For the text-containing cell, return its midpoint in (x, y) coordinate format. 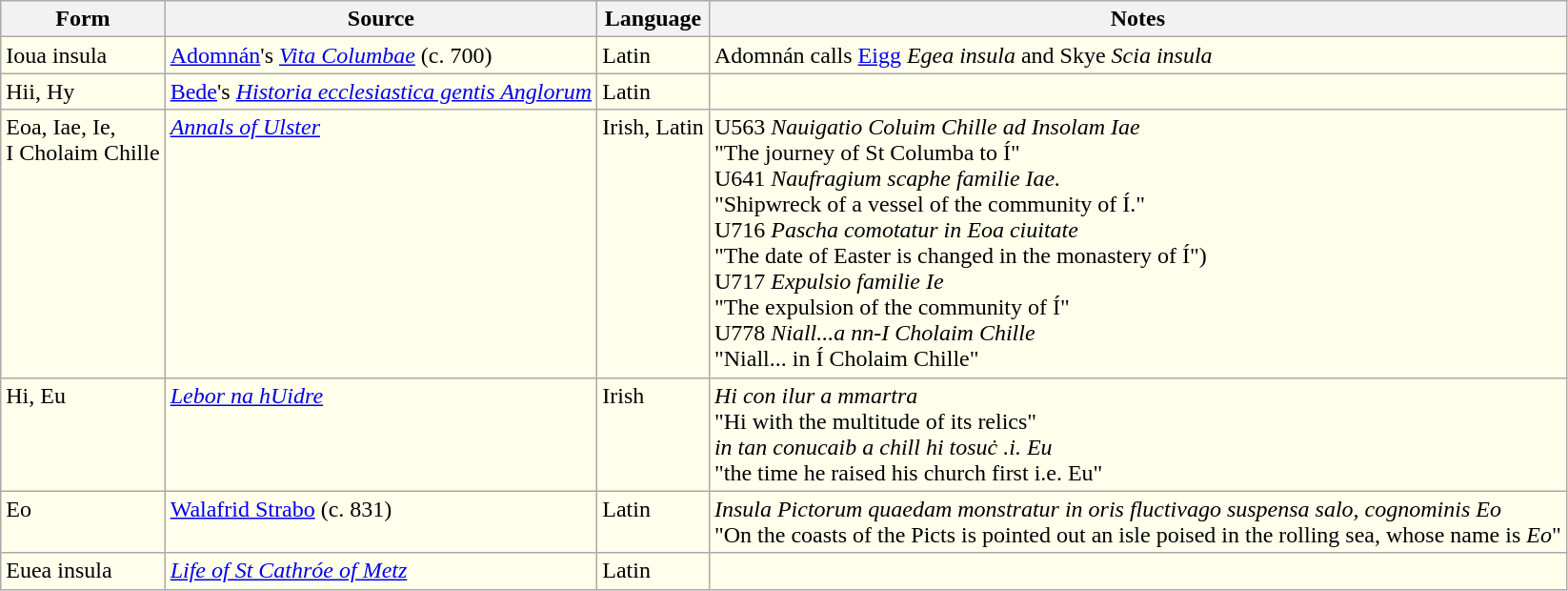
Language (653, 19)
Lebor na hUidre (381, 435)
Walafrid Strabo (c. 831) (381, 522)
Euea insula (83, 571)
Eo (83, 522)
Bede's Historia ecclesiastica gentis Anglorum (381, 92)
Annals of Ulster (381, 244)
Notes (1137, 19)
Ioua insula (83, 55)
Hi con ilur a mmartra"Hi with the multitude of its relics" in tan conucaib a chill hi tosuċ .i. Eu"the time he raised his church first i.e. Eu" (1137, 435)
Life of St Cathróe of Metz (381, 571)
Form (83, 19)
Source (381, 19)
Hii, Hy (83, 92)
Adomnán's Vita Columbae (c. 700) (381, 55)
Eoa, Iae, Ie,I Cholaim Chille (83, 244)
Irish (653, 435)
Hi, Eu (83, 435)
Adomnán calls Eigg Egea insula and Skye Scia insula (1137, 55)
Irish, Latin (653, 244)
